Extract the (X, Y) coordinate from the center of the cell holding the provided text.  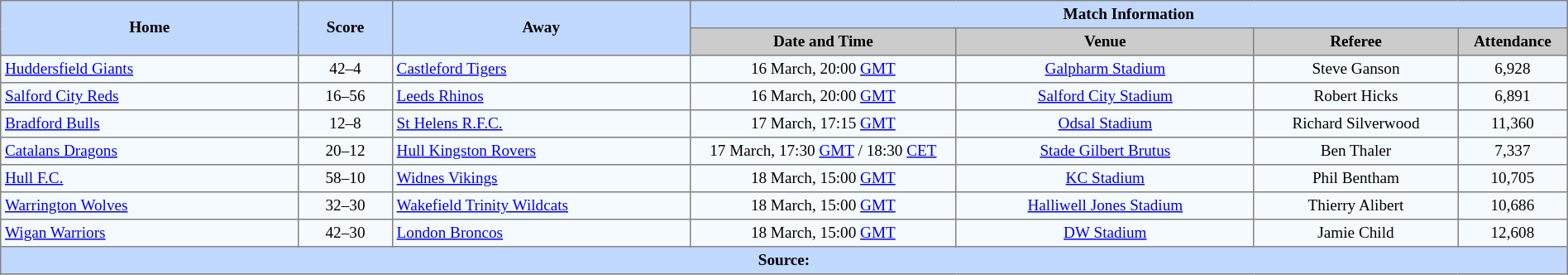
Venue (1105, 41)
Phil Bentham (1355, 179)
12,608 (1513, 234)
10,705 (1513, 179)
Odsal Stadium (1105, 124)
Referee (1355, 41)
42–30 (346, 234)
Jamie Child (1355, 234)
Bradford Bulls (150, 124)
Wakefield Trinity Wildcats (541, 205)
6,928 (1513, 70)
Stade Gilbert Brutus (1105, 151)
12–8 (346, 124)
10,686 (1513, 205)
Ben Thaler (1355, 151)
17 March, 17:30 GMT / 18:30 CET (823, 151)
42–4 (346, 70)
Steve Ganson (1355, 70)
Salford City Reds (150, 96)
Richard Silverwood (1355, 124)
London Broncos (541, 234)
Thierry Alibert (1355, 205)
Leeds Rhinos (541, 96)
Warrington Wolves (150, 205)
Hull Kingston Rovers (541, 151)
17 March, 17:15 GMT (823, 124)
KC Stadium (1105, 179)
Halliwell Jones Stadium (1105, 205)
Salford City Stadium (1105, 96)
Huddersfield Giants (150, 70)
20–12 (346, 151)
Widnes Vikings (541, 179)
Castleford Tigers (541, 70)
Galpharm Stadium (1105, 70)
DW Stadium (1105, 234)
Away (541, 28)
Hull F.C. (150, 179)
Score (346, 28)
Match Information (1128, 15)
Source: (784, 260)
11,360 (1513, 124)
Wigan Warriors (150, 234)
32–30 (346, 205)
58–10 (346, 179)
Attendance (1513, 41)
St Helens R.F.C. (541, 124)
6,891 (1513, 96)
Robert Hicks (1355, 96)
Date and Time (823, 41)
Home (150, 28)
16–56 (346, 96)
Catalans Dragons (150, 151)
7,337 (1513, 151)
